Return (x, y) of the center of cell containing provided text 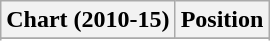
Chart (2010-15) (88, 20)
Position (222, 20)
